Output the [X, Y] coordinate of the center of the cell containing the given text.  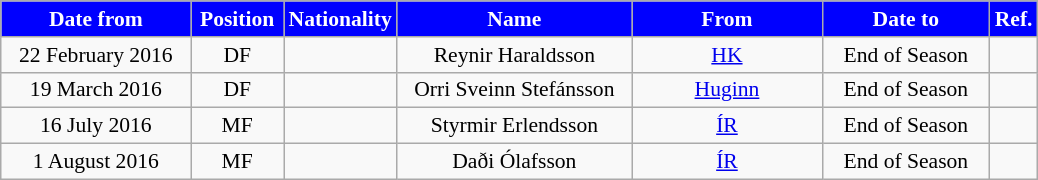
Position [238, 19]
1 August 2016 [96, 162]
Styrmir Erlendsson [514, 126]
Huginn [727, 90]
From [727, 19]
Date from [96, 19]
Daði Ólafsson [514, 162]
Reynir Haraldsson [514, 55]
Orri Sveinn Stefánsson [514, 90]
Date to [906, 19]
Ref. [1014, 19]
Name [514, 19]
16 July 2016 [96, 126]
HK [727, 55]
22 February 2016 [96, 55]
19 March 2016 [96, 90]
Nationality [340, 19]
